Return the [x, y] coordinate for the center point of the cell that contains the specified text.  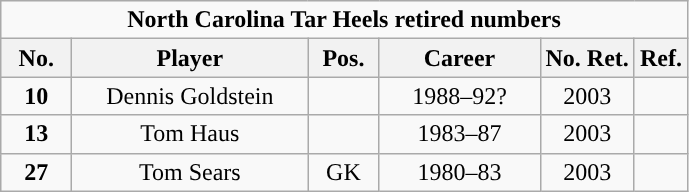
1983–87 [460, 134]
1980–83 [460, 172]
27 [36, 172]
Pos. [344, 58]
1988–92? [460, 96]
10 [36, 96]
13 [36, 134]
Tom Haus [190, 134]
Ref. [660, 58]
Career [460, 58]
Dennis Goldstein [190, 96]
No. [36, 58]
No. Ret. [587, 58]
Player [190, 58]
GK [344, 172]
North Carolina Tar Heels retired numbers [344, 20]
Tom Sears [190, 172]
